Pinpoint the cell where the given text exists, returning its (x, y) midpoint coordinate. 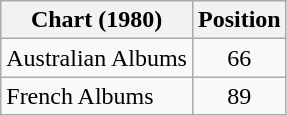
Position (239, 20)
89 (239, 96)
Chart (1980) (97, 20)
66 (239, 58)
Australian Albums (97, 58)
French Albums (97, 96)
